For the text-containing cell, return its midpoint in [x, y] coordinate format. 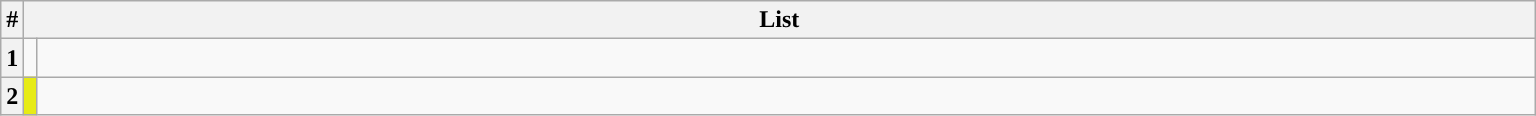
1 [12, 58]
List [780, 20]
# [12, 20]
2 [12, 96]
